Return the (x, y) coordinate for the center point of the cell that contains the specified text.  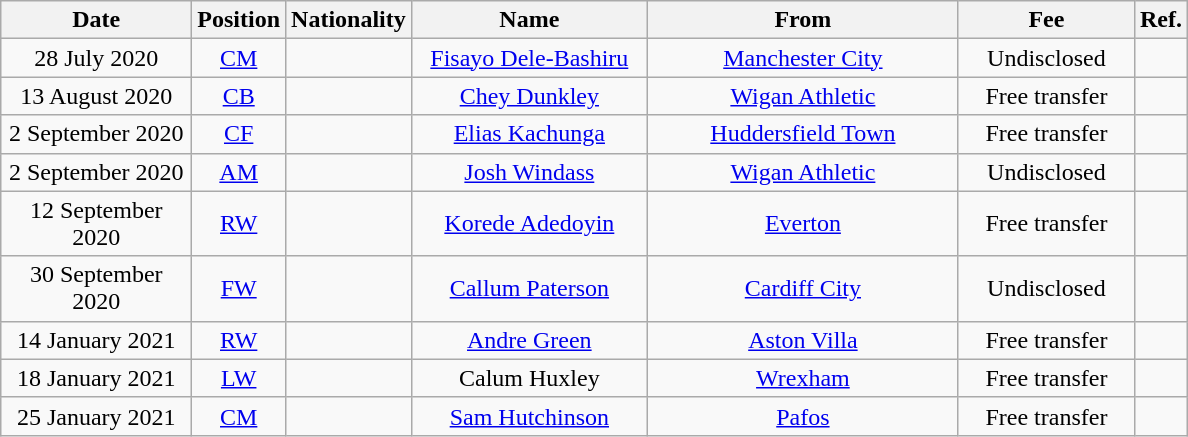
Sam Hutchinson (529, 416)
Korede Adedoyin (529, 224)
Nationality (349, 20)
Everton (802, 224)
Calum Huxley (529, 378)
Chey Dunkley (529, 96)
30 September 2020 (96, 288)
Pafos (802, 416)
Aston Villa (802, 340)
14 January 2021 (96, 340)
Fee (1046, 20)
Fisayo Dele-Bashiru (529, 58)
28 July 2020 (96, 58)
CB (239, 96)
18 January 2021 (96, 378)
Wrexham (802, 378)
Manchester City (802, 58)
Josh Windass (529, 172)
Cardiff City (802, 288)
Huddersfield Town (802, 134)
Elias Kachunga (529, 134)
Callum Paterson (529, 288)
12 September 2020 (96, 224)
25 January 2021 (96, 416)
Name (529, 20)
From (802, 20)
Ref. (1160, 20)
13 August 2020 (96, 96)
AM (239, 172)
Position (239, 20)
FW (239, 288)
Andre Green (529, 340)
LW (239, 378)
CF (239, 134)
Date (96, 20)
